Return (X, Y) of the center of cell containing provided text 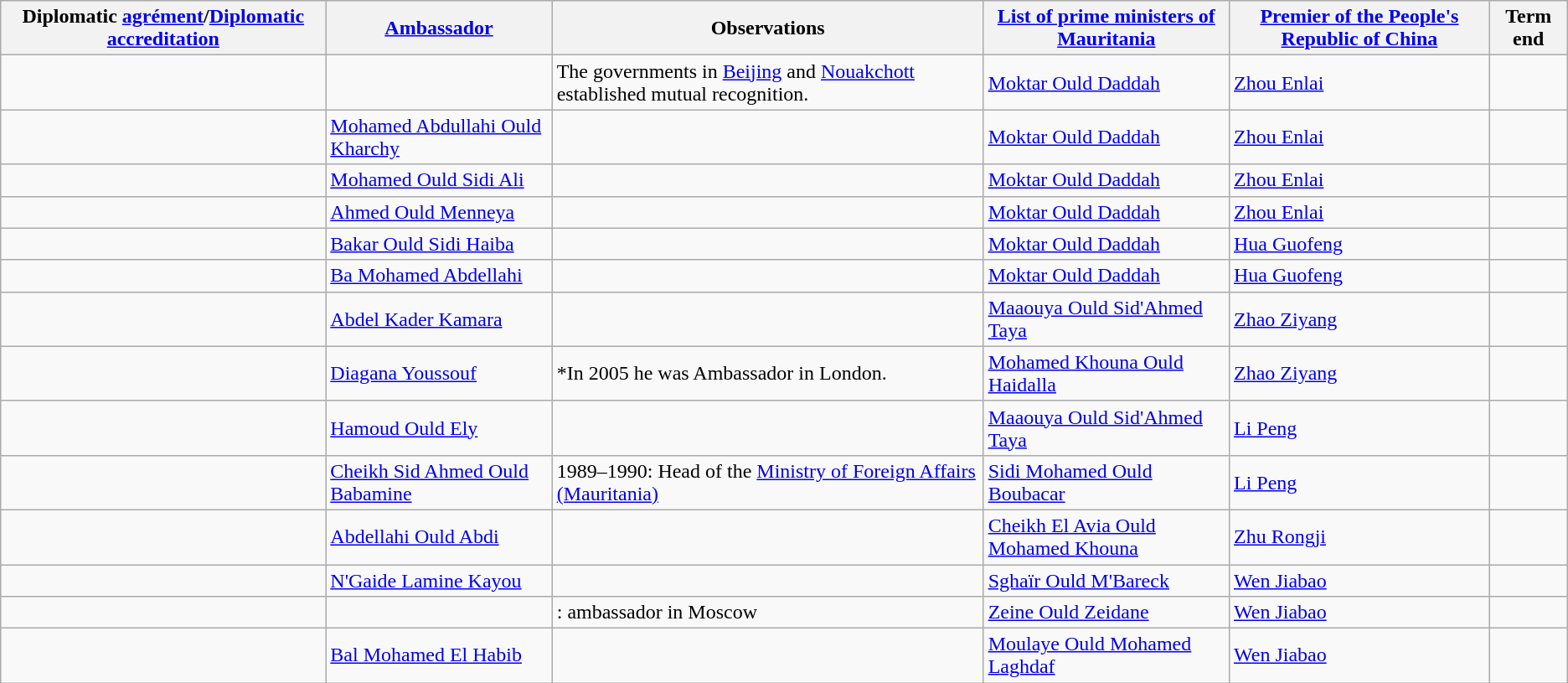
Mohamed Khouna Ould Haidalla (1106, 374)
Zhu Rongji (1359, 536)
Premier of the People's Republic of China (1359, 28)
Mohamed Ould Sidi Ali (439, 180)
Hamoud Ould Ely (439, 427)
Diagana Youssouf (439, 374)
Moulaye Ould Mohamed Laghdaf (1106, 655)
List of prime ministers of Mauritania (1106, 28)
Abdel Kader Kamara (439, 318)
Zeine Ould Zeidane (1106, 613)
Term end (1528, 28)
Ambassador (439, 28)
Bal Mohamed El Habib (439, 655)
1989–1990: Head of the Ministry of Foreign Affairs (Mauritania) (767, 483)
N'Gaide Lamine Kayou (439, 581)
*In 2005 he was Ambassador in London. (767, 374)
Observations (767, 28)
The governments in Beijing and Nouakchott established mutual recognition. (767, 82)
: ambassador in Moscow (767, 613)
Abdellahi Ould Abdi (439, 536)
Cheikh Sid Ahmed Ould Babamine (439, 483)
Mohamed Abdullahi Ould Kharchy (439, 137)
Bakar Ould Sidi Haiba (439, 244)
Cheikh El Avia Ould Mohamed Khouna (1106, 536)
Ahmed Ould Menneya (439, 212)
Sidi Mohamed Ould Boubacar (1106, 483)
Ba Mohamed Abdellahi (439, 276)
Sghaïr Ould M'Bareck (1106, 581)
Diplomatic agrément/Diplomatic accreditation (163, 28)
